For the text-containing cell, return its midpoint in [X, Y] coordinate format. 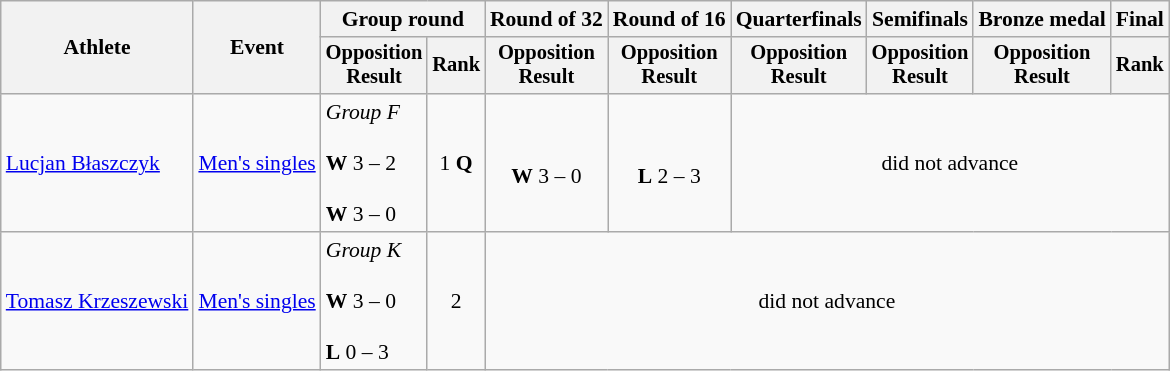
L 2 – 3 [670, 163]
W 3 – 0 [546, 163]
1 Q [456, 163]
Bronze medal [1042, 19]
Final [1140, 19]
2 [456, 301]
Semifinals [920, 19]
Event [256, 48]
Round of 32 [546, 19]
Tomasz Krzeszewski [98, 301]
Athlete [98, 48]
Group round [403, 19]
Group FW 3 – 2W 3 – 0 [374, 163]
Quarterfinals [799, 19]
Round of 16 [670, 19]
Lucjan Błaszczyk [98, 163]
Group KW 3 – 0L 0 – 3 [374, 301]
